Determine the [x, y] coordinate at the center of the cell enclosing the given text.  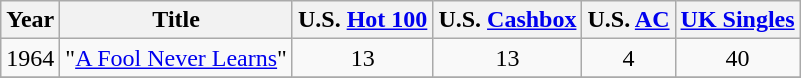
1964 [30, 58]
UK Singles [738, 20]
Title [176, 20]
40 [738, 58]
Year [30, 20]
U.S. AC [628, 20]
4 [628, 58]
U.S. Cashbox [508, 20]
"A Fool Never Learns" [176, 58]
U.S. Hot 100 [362, 20]
